Pinpoint the cell where the given text exists, returning its (x, y) midpoint coordinate. 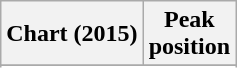
Peakposition (189, 34)
Chart (2015) (72, 34)
